Search for the cell housing the specified text and yield its [X, Y] center coordinate. 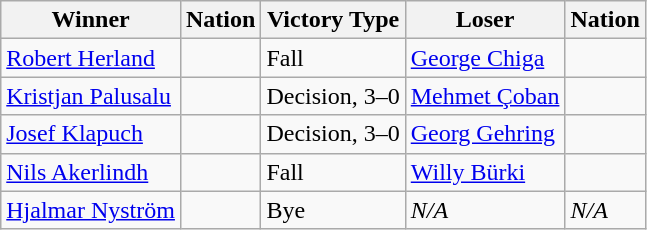
Josef Klapuch [91, 134]
Bye [333, 210]
George Chiga [485, 58]
Loser [485, 20]
Mehmet Çoban [485, 96]
Willy Bürki [485, 172]
Kristjan Palusalu [91, 96]
Winner [91, 20]
Nils Akerlindh [91, 172]
Hjalmar Nyström [91, 210]
Robert Herland [91, 58]
Victory Type [333, 20]
Georg Gehring [485, 134]
